Locate the cell with the specified text and output its (X, Y) center coordinate. 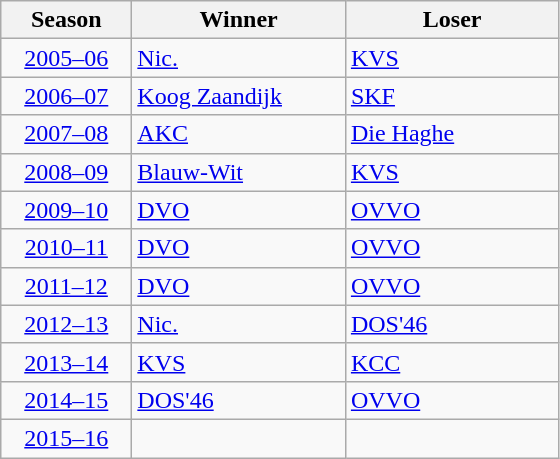
SKF (452, 96)
Blauw-Wit (239, 172)
AKC (239, 134)
Loser (452, 20)
KCC (452, 362)
2010–11 (66, 248)
2013–14 (66, 362)
2011–12 (66, 286)
2005–06 (66, 58)
2015–16 (66, 438)
2007–08 (66, 134)
2014–15 (66, 400)
2008–09 (66, 172)
Koog Zaandijk (239, 96)
Die Haghe (452, 134)
2006–07 (66, 96)
Winner (239, 20)
2009–10 (66, 210)
2012–13 (66, 324)
Season (66, 20)
